Return the [X, Y] coordinate for the center point of the cell that contains the specified text.  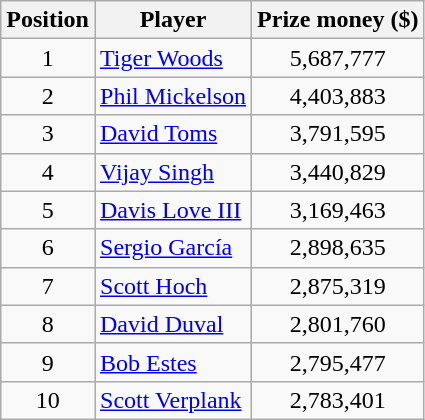
7 [48, 286]
2,875,319 [338, 286]
1 [48, 58]
10 [48, 400]
Bob Estes [172, 362]
3,169,463 [338, 210]
Vijay Singh [172, 172]
Position [48, 20]
4,403,883 [338, 96]
Davis Love III [172, 210]
2,898,635 [338, 248]
2,795,477 [338, 362]
5 [48, 210]
2 [48, 96]
3,440,829 [338, 172]
Phil Mickelson [172, 96]
David Duval [172, 324]
3,791,595 [338, 134]
Player [172, 20]
Scott Hoch [172, 286]
David Toms [172, 134]
Sergio García [172, 248]
4 [48, 172]
Scott Verplank [172, 400]
2,801,760 [338, 324]
Tiger Woods [172, 58]
2,783,401 [338, 400]
Prize money ($) [338, 20]
9 [48, 362]
6 [48, 248]
8 [48, 324]
5,687,777 [338, 58]
3 [48, 134]
